Return [x, y] of the center of cell containing provided text 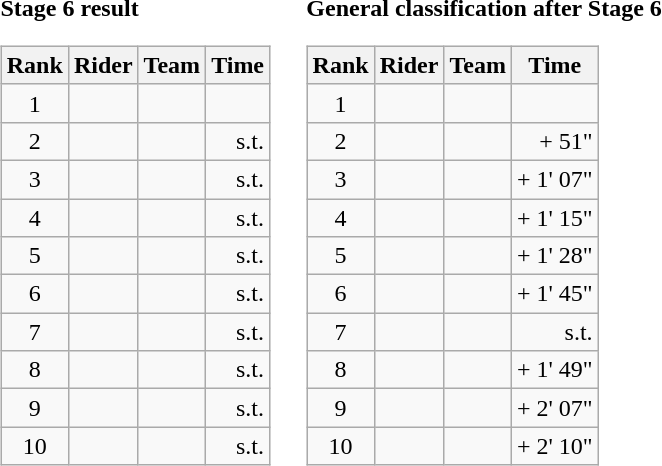
+ 1' 15" [554, 217]
+ 1' 45" [554, 294]
+ 51" [554, 141]
+ 1' 28" [554, 256]
+ 2' 10" [554, 446]
+ 2' 07" [554, 408]
+ 1' 49" [554, 370]
+ 1' 07" [554, 179]
